Scan for the cell matching the given text and deliver its (X, Y) coordinate at center. 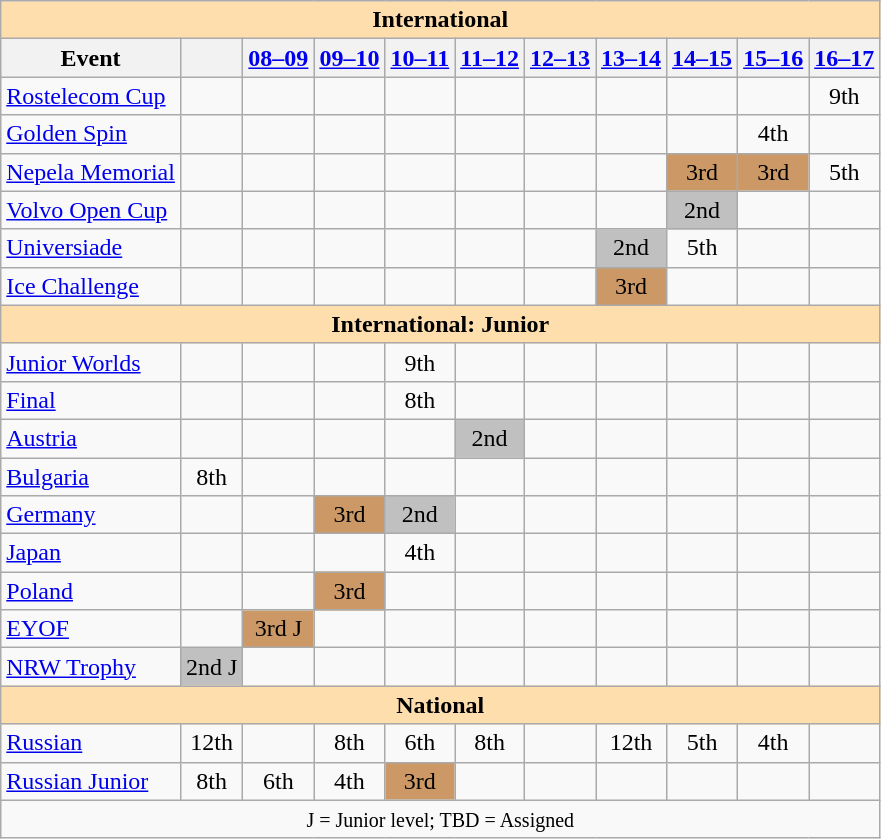
Austria (91, 438)
Event (91, 58)
3rd J (278, 629)
11–12 (490, 58)
08–09 (278, 58)
15–16 (774, 58)
J = Junior level; TBD = Assigned (440, 819)
Russian (91, 743)
Nepela Memorial (91, 172)
12–13 (560, 58)
National (440, 705)
International (440, 20)
14–15 (702, 58)
Japan (91, 553)
NRW Trophy (91, 667)
Final (91, 400)
Golden Spin (91, 134)
Russian Junior (91, 781)
Junior Worlds (91, 362)
Bulgaria (91, 477)
09–10 (350, 58)
Universiade (91, 248)
Volvo Open Cup (91, 210)
EYOF (91, 629)
Poland (91, 591)
Germany (91, 515)
Rostelecom Cup (91, 96)
International: Junior (440, 324)
16–17 (844, 58)
2nd J (211, 667)
13–14 (632, 58)
10–11 (420, 58)
Ice Challenge (91, 286)
